Determine the (x, y) coordinate at the center of the cell enclosing the given text.  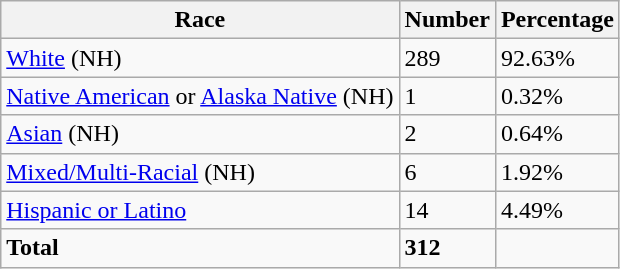
312 (447, 248)
4.49% (557, 210)
14 (447, 210)
Mixed/Multi-Racial (NH) (200, 172)
Race (200, 20)
1.92% (557, 172)
Percentage (557, 20)
0.64% (557, 134)
Asian (NH) (200, 134)
6 (447, 172)
0.32% (557, 96)
White (NH) (200, 58)
Total (200, 248)
2 (447, 134)
Native American or Alaska Native (NH) (200, 96)
Number (447, 20)
289 (447, 58)
Hispanic or Latino (200, 210)
92.63% (557, 58)
1 (447, 96)
